Scan for the cell matching the given text and deliver its [X, Y] coordinate at center. 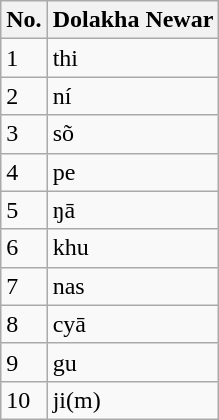
6 [24, 248]
9 [24, 362]
1 [24, 58]
thi [133, 58]
khu [133, 248]
gu [133, 362]
ŋā [133, 210]
ji(m) [133, 400]
2 [24, 96]
ní [133, 96]
cyā [133, 324]
5 [24, 210]
Dolakha Newar [133, 20]
pe [133, 172]
sõ [133, 134]
4 [24, 172]
nas [133, 286]
3 [24, 134]
7 [24, 286]
No. [24, 20]
8 [24, 324]
10 [24, 400]
